Pinpoint the cell where the given text exists, returning its (X, Y) midpoint coordinate. 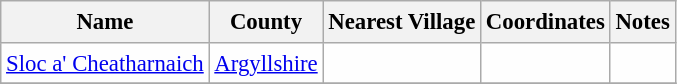
Sloc a' Cheatharnaich (105, 62)
Notes (642, 22)
Coordinates (546, 22)
Argyllshire (266, 62)
Nearest Village (402, 22)
County (266, 22)
Name (105, 22)
